From the cell containing the given text, extract its center point as [X, Y] coordinate. 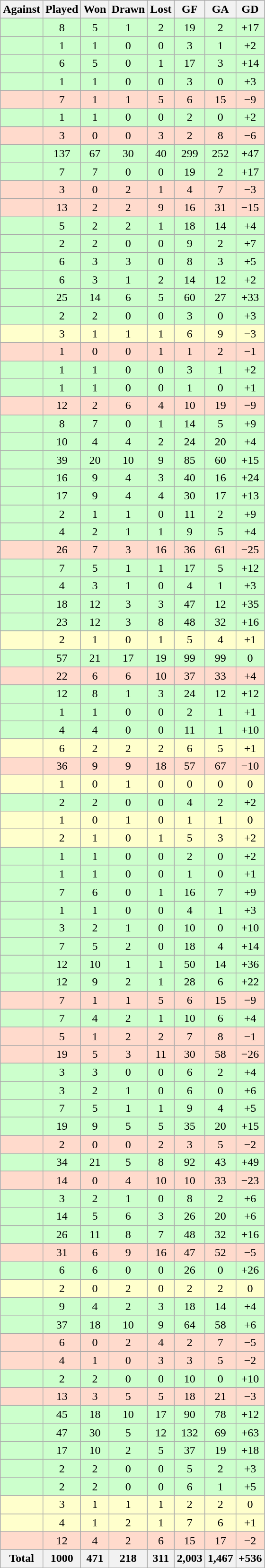
90 [189, 1415]
1000 [62, 1559]
39 [62, 460]
Won [95, 9]
+24 [250, 478]
299 [189, 153]
−26 [250, 1054]
+22 [250, 982]
22 [62, 676]
28 [189, 982]
27 [221, 298]
2,003 [189, 1559]
64 [189, 1324]
132 [189, 1433]
Against [22, 9]
+35 [250, 604]
92 [189, 1162]
69 [221, 1433]
52 [221, 1252]
GF [189, 9]
311 [161, 1559]
34 [62, 1162]
+63 [250, 1433]
−10 [250, 766]
85 [189, 460]
Total [22, 1559]
23 [62, 622]
45 [62, 1415]
+7 [250, 244]
50 [189, 964]
+13 [250, 496]
471 [95, 1559]
+33 [250, 298]
35 [189, 1126]
218 [128, 1559]
61 [221, 550]
+49 [250, 1162]
78 [221, 1415]
1,467 [221, 1559]
+36 [250, 964]
Drawn [128, 9]
+47 [250, 153]
GD [250, 9]
+26 [250, 1270]
137 [62, 153]
+536 [250, 1559]
43 [221, 1162]
GA [221, 9]
−6 [250, 135]
252 [221, 153]
Lost [161, 9]
Played [62, 9]
−23 [250, 1180]
−15 [250, 207]
−25 [250, 550]
+18 [250, 1451]
25 [62, 298]
